Extract the [x, y] coordinate from the center of the cell holding the provided text.  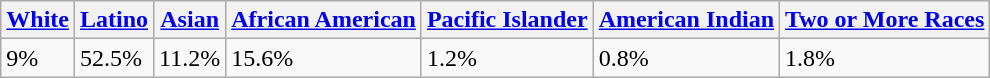
9% [38, 58]
15.6% [324, 58]
Pacific Islander [507, 20]
American Indian [686, 20]
White [38, 20]
0.8% [686, 58]
52.5% [114, 58]
11.2% [190, 58]
Two or More Races [885, 20]
African American [324, 20]
Latino [114, 20]
1.2% [507, 58]
Asian [190, 20]
1.8% [885, 58]
